Determine the [X, Y] coordinate at the center of the cell enclosing the given text.  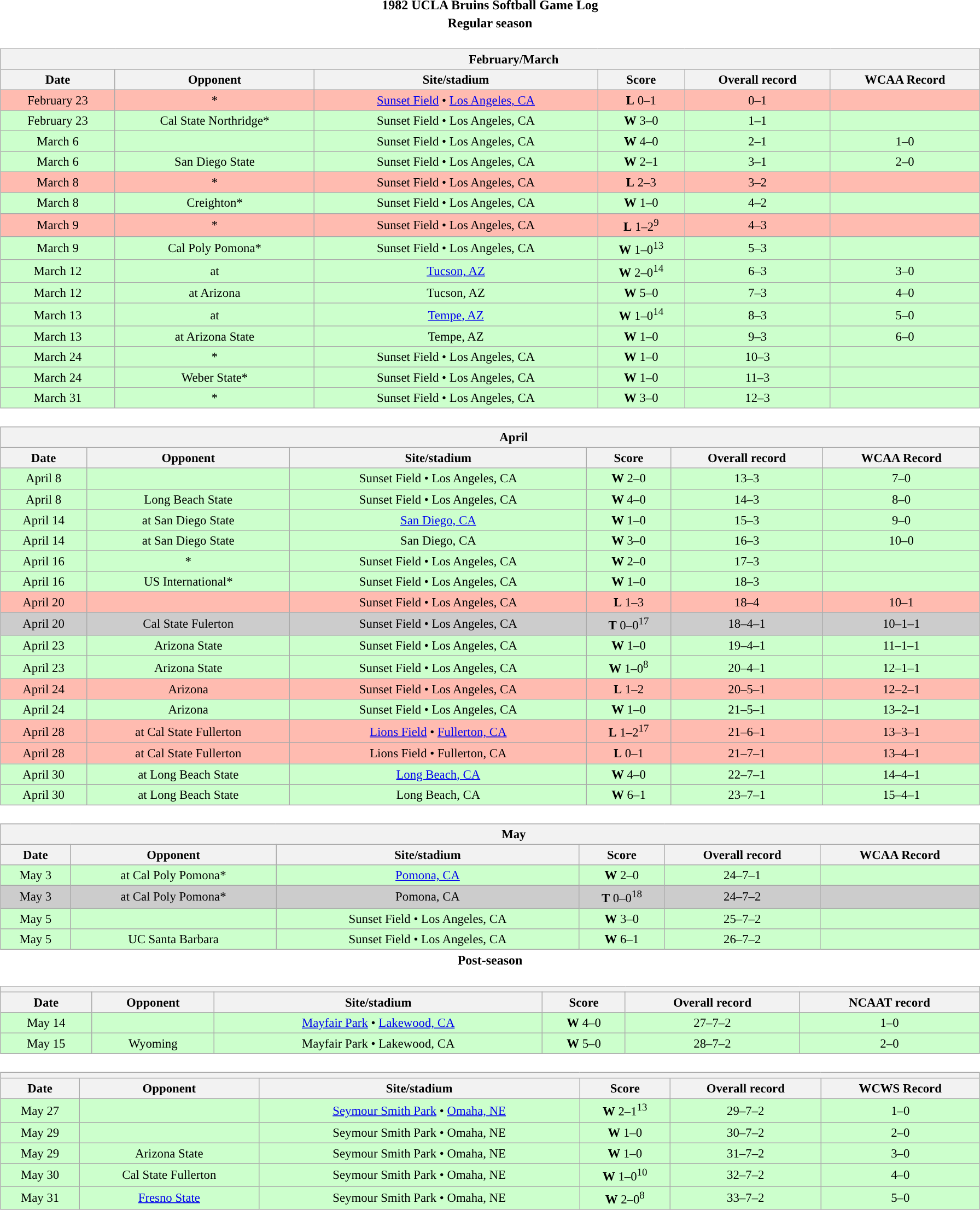
Creighton* [214, 203]
7–3 [757, 293]
Weber State* [214, 378]
2–1 [757, 142]
13–3 [747, 478]
May 31 [40, 1197]
UC Santa Barbara [173, 939]
6–3 [757, 271]
12–2–1 [901, 689]
20–4–1 [747, 667]
27–7–2 [712, 1023]
10–1 [901, 602]
9–0 [901, 520]
W 2–08 [625, 1197]
5–3 [757, 248]
9–3 [757, 336]
0–1 [757, 100]
30–7–2 [745, 1132]
4–2 [757, 203]
at Arizona [214, 293]
W 1–013 [641, 248]
10–0 [901, 540]
L 1–2 [629, 689]
24–7–1 [742, 875]
L 2–3 [641, 183]
Wyoming [153, 1044]
W 1–014 [641, 314]
33–7–2 [745, 1197]
14–3 [747, 499]
12–3 [757, 398]
L 1–29 [641, 225]
Fresno State [170, 1197]
12–1–1 [901, 667]
1–1 [757, 121]
3–1 [757, 162]
Long Beach State [188, 499]
May 27 [40, 1110]
10–1–1 [901, 624]
11–3 [757, 378]
32–7–2 [745, 1174]
T 0–018 [622, 897]
22–7–1 [747, 774]
W 2–113 [625, 1110]
7–0 [901, 478]
W 1–08 [629, 667]
28–7–2 [712, 1044]
Cal State Fulerton [188, 624]
21–5–1 [747, 710]
18–3 [747, 581]
May [490, 834]
19–4–1 [747, 646]
21–7–1 [747, 753]
T 0–017 [629, 624]
20–5–1 [747, 689]
15–3 [747, 520]
18–4–1 [747, 624]
13–3–1 [901, 732]
Cal State Fullerton [170, 1174]
L 1–3 [629, 602]
US International* [188, 581]
13–4–1 [901, 753]
17–3 [747, 561]
3–2 [757, 183]
April [490, 437]
8–0 [901, 499]
14–4–1 [901, 774]
Cal State Northridge* [214, 121]
13–2–1 [901, 710]
15–4–1 [901, 794]
31–7–2 [745, 1153]
February/March [490, 59]
W 1–010 [625, 1174]
23–7–1 [747, 794]
10–3 [757, 357]
26–7–2 [742, 939]
6–0 [905, 336]
March 31 [58, 398]
18–4 [747, 602]
24–7–2 [742, 897]
29–7–2 [745, 1110]
21–6–1 [747, 732]
at Arizona State [214, 336]
16–3 [747, 540]
4–3 [757, 225]
W 2–014 [641, 271]
May 14 [46, 1023]
May 30 [40, 1174]
WCWS Record [900, 1089]
Cal Poly Pomona* [214, 248]
11–1–1 [901, 646]
L 1–217 [629, 732]
8–3 [757, 314]
May 15 [46, 1044]
San Diego State [214, 162]
NCAAT record [890, 1002]
W 2–1 [641, 162]
25–7–2 [742, 919]
